Return [X, Y] of the center of cell containing provided text 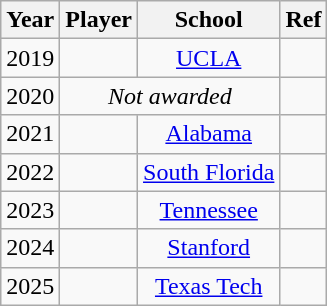
School [209, 20]
Not awarded [170, 96]
Texas Tech [209, 286]
2024 [30, 248]
2021 [30, 134]
Ref [304, 20]
2025 [30, 286]
2020 [30, 96]
UCLA [209, 58]
Alabama [209, 134]
Player [99, 20]
2023 [30, 210]
Tennessee [209, 210]
Year [30, 20]
2022 [30, 172]
South Florida [209, 172]
2019 [30, 58]
Stanford [209, 248]
